Locate the cell with the specified text and output its (X, Y) center coordinate. 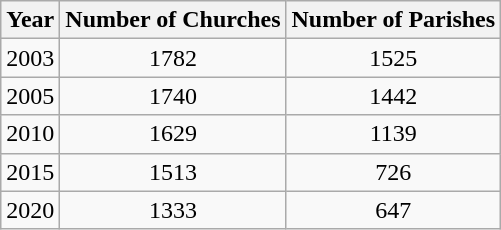
1442 (394, 96)
726 (394, 172)
1782 (173, 58)
1525 (394, 58)
1740 (173, 96)
2003 (30, 58)
1629 (173, 134)
1333 (173, 210)
2015 (30, 172)
2010 (30, 134)
1513 (173, 172)
Number of Parishes (394, 20)
2020 (30, 210)
Number of Churches (173, 20)
2005 (30, 96)
647 (394, 210)
1139 (394, 134)
Year (30, 20)
